Search for the cell housing the specified text and yield its (x, y) center coordinate. 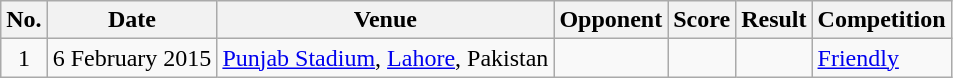
Score (702, 20)
6 February 2015 (132, 58)
1 (24, 58)
No. (24, 20)
Friendly (882, 58)
Opponent (611, 20)
Competition (882, 20)
Date (132, 20)
Result (774, 20)
Venue (386, 20)
Punjab Stadium, Lahore, Pakistan (386, 58)
